Detect which cell encompasses the target text, then output its [x, y] center coordinate. 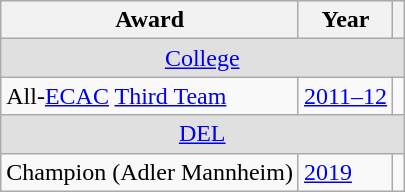
College [202, 58]
Champion (Adler Mannheim) [150, 172]
Award [150, 20]
Year [345, 20]
DEL [202, 134]
2011–12 [345, 96]
2019 [345, 172]
All-ECAC Third Team [150, 96]
